From the cell containing the given text, extract its center point as [x, y] coordinate. 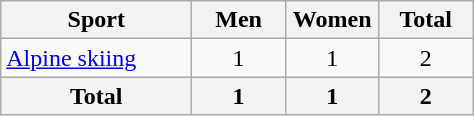
Sport [96, 20]
Men [239, 20]
Alpine skiing [96, 58]
Women [332, 20]
